Return [X, Y] of the center of cell containing provided text 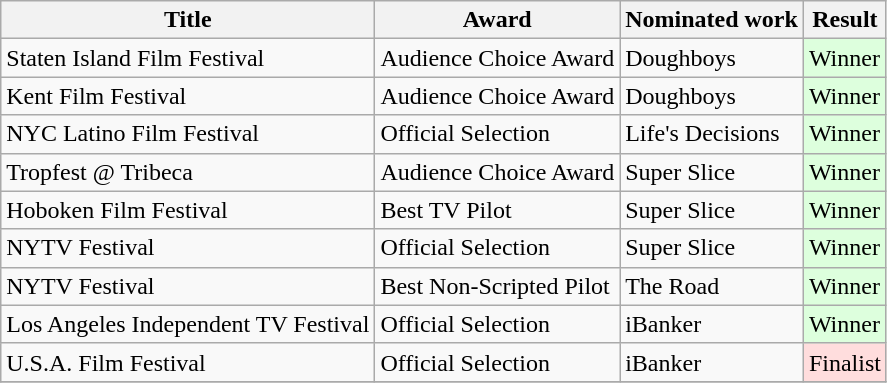
Result [844, 20]
Life's Decisions [712, 134]
Kent Film Festival [188, 96]
Tropfest @ Tribeca [188, 172]
NYC Latino Film Festival [188, 134]
Best Non-Scripted Pilot [498, 286]
The Road [712, 286]
Award [498, 20]
U.S.A. Film Festival [188, 362]
Finalist [844, 362]
Nominated work [712, 20]
Best TV Pilot [498, 210]
Staten Island Film Festival [188, 58]
Los Angeles Independent TV Festival [188, 324]
Hoboken Film Festival [188, 210]
Title [188, 20]
